Locate the cell with the specified text and output its [x, y] center coordinate. 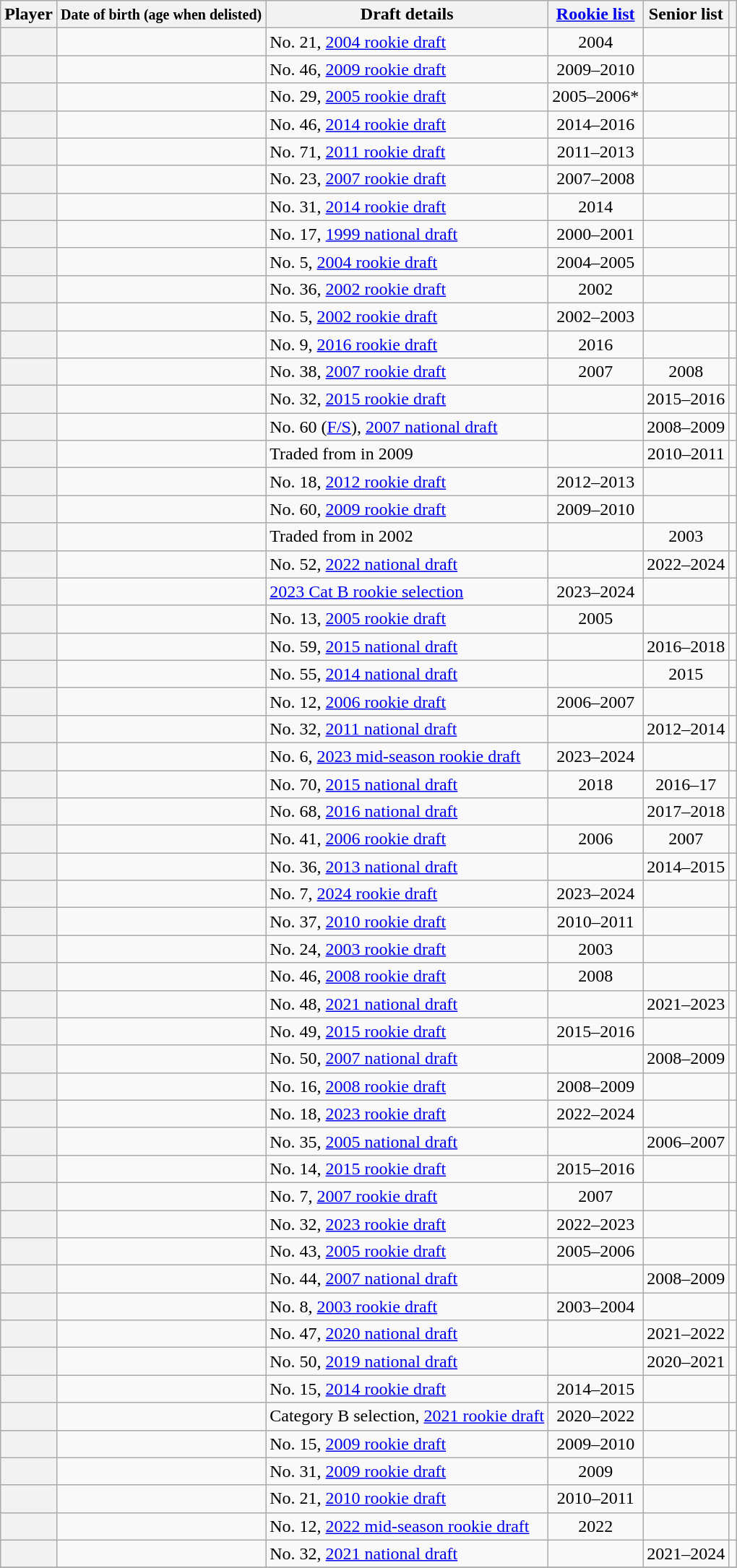
No. 31, 2014 rookie draft [408, 207]
No. 21, 2010 rookie draft [408, 1499]
2002 [595, 289]
2003–2004 [595, 1307]
2014–2016 [595, 124]
No. 46, 2014 rookie draft [408, 124]
No. 32, 2021 national draft [408, 1554]
No. 9, 2016 rookie draft [408, 345]
No. 15, 2014 rookie draft [408, 1389]
No. 12, 2006 rookie draft [408, 701]
2005 [595, 619]
No. 32, 2023 rookie draft [408, 1224]
2016–2018 [686, 646]
2012–2014 [686, 729]
Date of birth (age when delisted) [160, 14]
2022 [595, 1526]
2000–2001 [595, 234]
Category B selection, 2021 rookie draft [408, 1416]
No. 46, 2009 rookie draft [408, 69]
No. 18, 2012 rookie draft [408, 482]
No. 12, 2022 mid-season rookie draft [408, 1526]
No. 71, 2011 rookie draft [408, 152]
2004–2005 [595, 261]
No. 13, 2005 rookie draft [408, 619]
No. 49, 2015 rookie draft [408, 1031]
No. 60, 2009 rookie draft [408, 509]
No. 47, 2020 national draft [408, 1334]
2011–2013 [595, 152]
No. 41, 2006 rookie draft [408, 839]
No. 17, 1999 national draft [408, 234]
No. 14, 2015 rookie draft [408, 1169]
No. 48, 2021 national draft [408, 1004]
No. 5, 2004 rookie draft [408, 261]
No. 6, 2023 mid-season rookie draft [408, 756]
Rookie list [595, 14]
No. 46, 2008 rookie draft [408, 976]
No. 31, 2009 rookie draft [408, 1471]
2016 [595, 345]
2022–2023 [595, 1224]
2017–2018 [686, 812]
No. 8, 2003 rookie draft [408, 1307]
No. 36, 2002 rookie draft [408, 289]
No. 38, 2007 rookie draft [408, 372]
No. 59, 2015 national draft [408, 646]
Traded from in 2002 [408, 537]
No. 7, 2024 rookie draft [408, 894]
No. 36, 2013 national draft [408, 867]
2018 [595, 784]
No. 16, 2008 rookie draft [408, 1086]
No. 32, 2011 national draft [408, 729]
No. 18, 2023 rookie draft [408, 1114]
2005–2006 [595, 1252]
No. 55, 2014 national draft [408, 674]
2006 [595, 839]
Draft details [408, 14]
No. 50, 2007 national draft [408, 1059]
2021–2023 [686, 1004]
2016–17 [686, 784]
No. 23, 2007 rookie draft [408, 179]
No. 52, 2022 national draft [408, 564]
2004 [595, 42]
No. 60 (F/S), 2007 national draft [408, 427]
Player [29, 14]
Senior list [686, 14]
No. 70, 2015 national draft [408, 784]
No. 29, 2005 rookie draft [408, 97]
Traded from in 2009 [408, 454]
2007–2008 [595, 179]
2005–2006* [595, 97]
2021–2024 [686, 1554]
2015 [686, 674]
2023 Cat B rookie selection [408, 592]
No. 24, 2003 rookie draft [408, 949]
2002–2003 [595, 316]
No. 15, 2009 rookie draft [408, 1444]
No. 68, 2016 national draft [408, 812]
2009 [595, 1471]
2012–2013 [595, 482]
No. 32, 2015 rookie draft [408, 399]
2020–2021 [686, 1361]
2020–2022 [595, 1416]
No. 43, 2005 rookie draft [408, 1252]
2014 [595, 207]
No. 37, 2010 rookie draft [408, 922]
No. 7, 2007 rookie draft [408, 1196]
No. 35, 2005 national draft [408, 1141]
No. 44, 2007 national draft [408, 1279]
No. 5, 2002 rookie draft [408, 316]
No. 21, 2004 rookie draft [408, 42]
2021–2022 [686, 1334]
No. 50, 2019 national draft [408, 1361]
